Extract the [x, y] coordinate from the center of the cell holding the provided text.  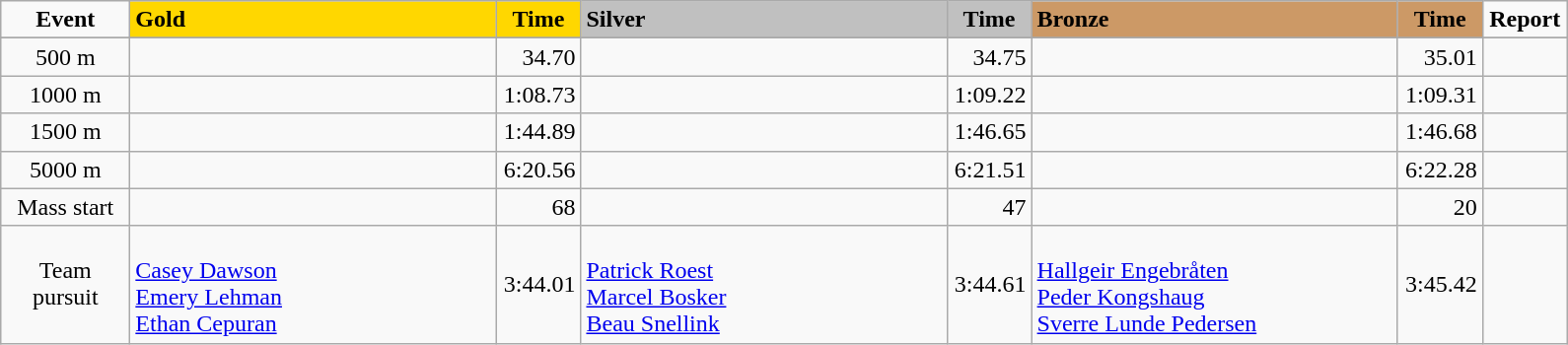
Team pursuit [65, 284]
47 [989, 207]
1:44.89 [538, 132]
Bronze [1215, 20]
3:44.01 [538, 284]
1:46.65 [989, 132]
Report [1525, 20]
3:45.42 [1440, 284]
Mass start [65, 207]
3:44.61 [989, 284]
1:09.22 [989, 95]
34.75 [989, 57]
6:20.56 [538, 170]
34.70 [538, 57]
20 [1440, 207]
Casey DawsonEmery LehmanEthan Cepuran [314, 284]
Event [65, 20]
6:22.28 [1440, 170]
Hallgeir EngebråtenPeder KongshaugSverre Lunde Pedersen [1215, 284]
6:21.51 [989, 170]
Silver [763, 20]
1000 m [65, 95]
35.01 [1440, 57]
1:46.68 [1440, 132]
1:09.31 [1440, 95]
68 [538, 207]
500 m [65, 57]
1500 m [65, 132]
Patrick RoestMarcel BoskerBeau Snellink [763, 284]
Gold [314, 20]
1:08.73 [538, 95]
5000 m [65, 170]
